Return the (X, Y) coordinate for the center point of the cell that contains the specified text.  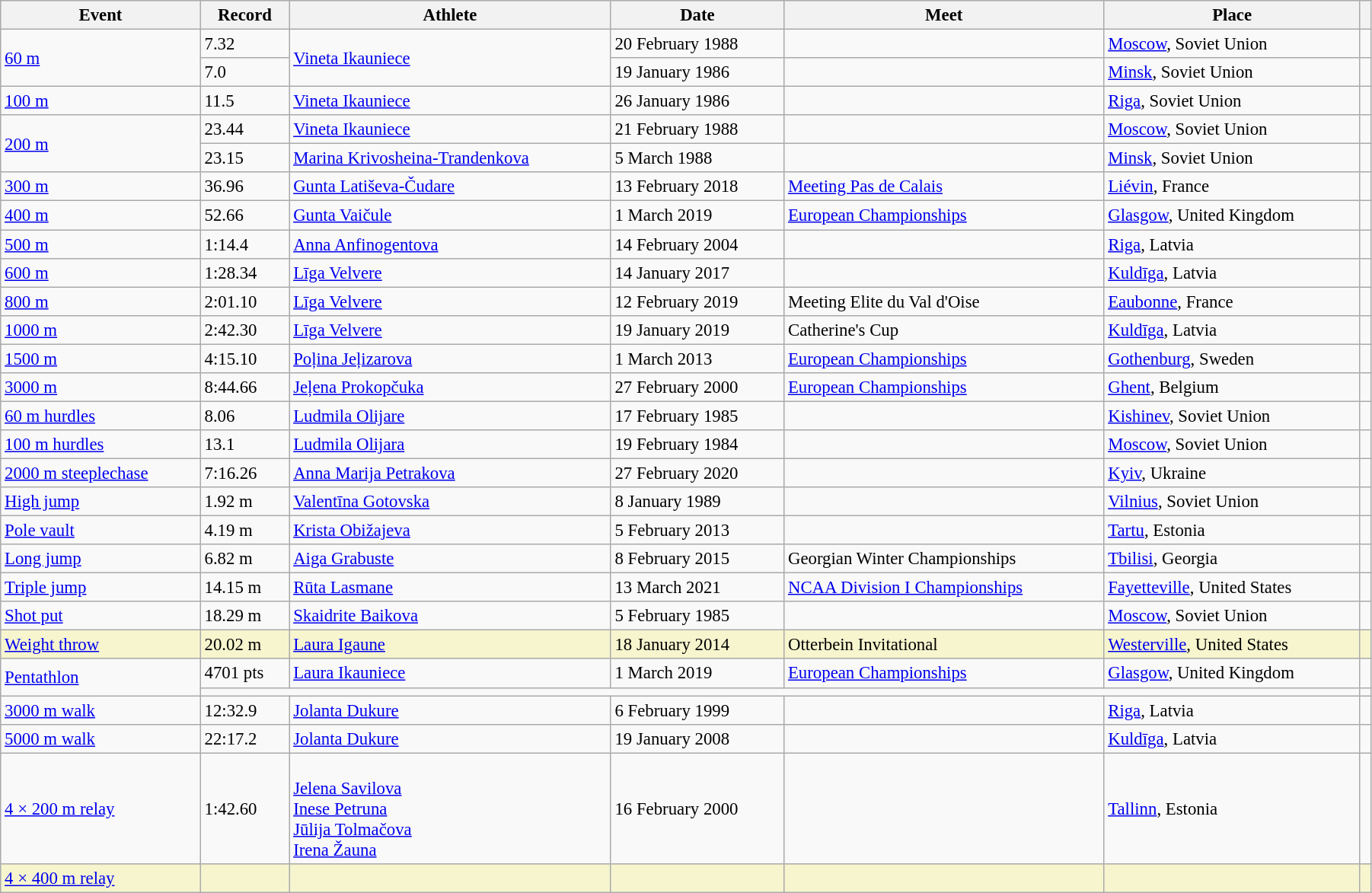
8 January 1989 (697, 502)
1500 m (101, 359)
Aiga Grabuste (450, 559)
4:15.10 (245, 359)
2000 m steeplechase (101, 473)
23.15 (245, 158)
7.32 (245, 44)
8 February 2015 (697, 559)
16 February 2000 (697, 808)
Meet (944, 15)
Rūta Lasmane (450, 588)
1:14.4 (245, 244)
Ludmila Olijara (450, 445)
Date (697, 15)
19 January 2008 (697, 738)
2:42.30 (245, 330)
Anna Marija Petrakova (450, 473)
5 March 1988 (697, 158)
21 February 1988 (697, 129)
300 m (101, 187)
14.15 m (245, 588)
Skaidrite Baikova (450, 616)
Record (245, 15)
Otterbein Invitational (944, 645)
High jump (101, 502)
Ludmila Olijare (450, 416)
Gunta Vaičule (450, 215)
Liévin, France (1232, 187)
18 January 2014 (697, 645)
200 m (101, 143)
Jeļena Prokopčuka (450, 387)
100 m hurdles (101, 445)
17 February 1985 (697, 416)
Tbilisi, Georgia (1232, 559)
6.82 m (245, 559)
19 January 2019 (697, 330)
Kishinev, Soviet Union (1232, 416)
52.66 (245, 215)
26 January 1986 (697, 101)
Kyiv, Ukraine (1232, 473)
Meeting Elite du Val d'Oise (944, 301)
Weight throw (101, 645)
Event (101, 15)
5 February 1985 (697, 616)
4.19 m (245, 531)
Shot put (101, 616)
Marina Krivosheina-Trandenkova (450, 158)
19 February 1984 (697, 445)
20 February 1988 (697, 44)
2:01.10 (245, 301)
Ghent, Belgium (1232, 387)
Catherine's Cup (944, 330)
Krista Obižajeva (450, 531)
20.02 m (245, 645)
12 February 2019 (697, 301)
27 February 2000 (697, 387)
6 February 1999 (697, 710)
14 January 2017 (697, 273)
19 January 1986 (697, 72)
400 m (101, 215)
NCAA Division I Championships (944, 588)
Pentathlon (101, 678)
Tartu, Estonia (1232, 531)
Westerville, United States (1232, 645)
Athlete (450, 15)
14 February 2004 (697, 244)
1.92 m (245, 502)
60 m hurdles (101, 416)
8.06 (245, 416)
60 m (101, 58)
Georgian Winter Championships (944, 559)
13 February 2018 (697, 187)
Eaubonne, France (1232, 301)
Pole vault (101, 531)
8:44.66 (245, 387)
Gothenburg, Sweden (1232, 359)
Fayetteville, United States (1232, 588)
1000 m (101, 330)
3000 m (101, 387)
5000 m walk (101, 738)
22:17.2 (245, 738)
Jelena SavilovaInese PetrunaJūlija TolmačovaIrena Žauna (450, 808)
Tallinn, Estonia (1232, 808)
5 February 2013 (697, 531)
7.0 (245, 72)
800 m (101, 301)
11.5 (245, 101)
100 m (101, 101)
Laura Igaune (450, 645)
Meeting Pas de Calais (944, 187)
7:16.26 (245, 473)
18.29 m (245, 616)
Place (1232, 15)
Anna Anfinogentova (450, 244)
1:28.34 (245, 273)
36.96 (245, 187)
500 m (101, 244)
13.1 (245, 445)
Laura Ikauniece (450, 674)
Riga, Soviet Union (1232, 101)
1 March 2013 (697, 359)
27 February 2020 (697, 473)
Valentīna Gotovska (450, 502)
Triple jump (101, 588)
Poļina Jeļizarova (450, 359)
3000 m walk (101, 710)
1:42.60 (245, 808)
4 × 200 m relay (101, 808)
23.44 (245, 129)
12:32.9 (245, 710)
Long jump (101, 559)
4 × 400 m relay (101, 879)
4701 pts (245, 674)
Gunta Latiševa-Čudare (450, 187)
600 m (101, 273)
13 March 2021 (697, 588)
Vilnius, Soviet Union (1232, 502)
